Search for the cell housing the specified text and yield its (X, Y) center coordinate. 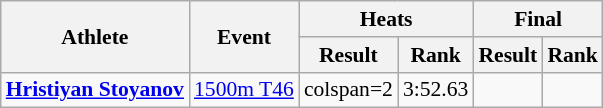
Event (244, 36)
Heats (386, 19)
3:52.63 (436, 90)
colspan=2 (348, 90)
Hristiyan Stoyanov (95, 90)
Athlete (95, 36)
Final (538, 19)
1500m T46 (244, 90)
